Extract the [x, y] coordinate from the center of the cell holding the provided text.  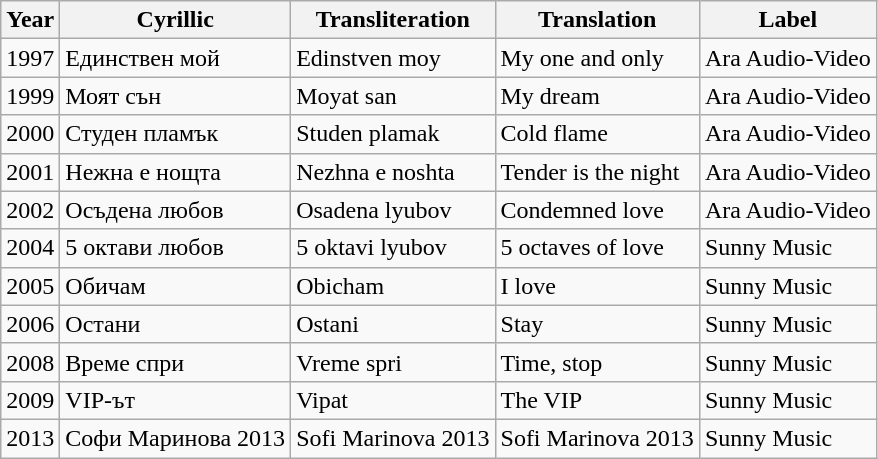
Label [788, 20]
2005 [30, 286]
Moyat san [393, 96]
Translation [597, 20]
2001 [30, 172]
Tender is the night [597, 172]
5 octaves of love [597, 248]
2002 [30, 210]
Осъдена любов [176, 210]
Edinstven moy [393, 58]
Обичам [176, 286]
The VIP [597, 400]
Condemned love [597, 210]
Студен пламък [176, 134]
My dream [597, 96]
My one and only [597, 58]
Year [30, 20]
Stay [597, 324]
Нежна е нощта [176, 172]
Studen plamak [393, 134]
Cyrillic [176, 20]
Време спри [176, 362]
5 oktavi lyubov [393, 248]
Моят сън [176, 96]
Nezhna e noshta [393, 172]
1999 [30, 96]
2000 [30, 134]
Transliteration [393, 20]
2008 [30, 362]
Time, stop [597, 362]
Vreme spri [393, 362]
2013 [30, 438]
Остани [176, 324]
Софи Маринова 2013 [176, 438]
I love [597, 286]
Obicham [393, 286]
Единствен мой [176, 58]
Osadena lyubov [393, 210]
Vipat [393, 400]
VIP-ът [176, 400]
2009 [30, 400]
1997 [30, 58]
Ostani [393, 324]
Cold flame [597, 134]
2006 [30, 324]
2004 [30, 248]
5 октави любов [176, 248]
